From the cell containing the given text, extract its center point as [X, Y] coordinate. 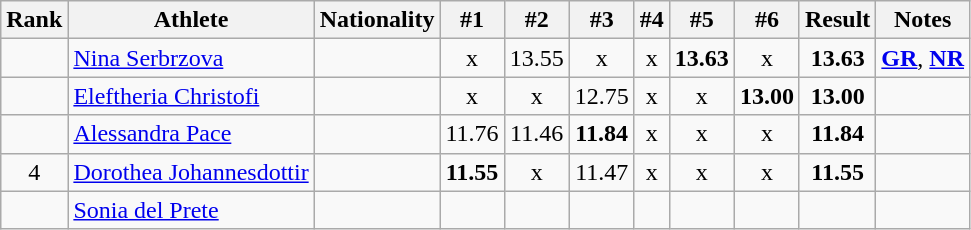
Alessandra Pace [191, 134]
#2 [536, 20]
Eleftheria Christofi [191, 96]
11.76 [472, 134]
Result [837, 20]
11.46 [536, 134]
#4 [652, 20]
Nationality [377, 20]
#5 [702, 20]
Notes [923, 20]
13.55 [536, 58]
12.75 [602, 96]
Athlete [191, 20]
Rank [34, 20]
11.47 [602, 172]
Sonia del Prete [191, 210]
#3 [602, 20]
#1 [472, 20]
4 [34, 172]
GR, NR [923, 58]
#6 [766, 20]
Dorothea Johannesdottir [191, 172]
Nina Serbrzova [191, 58]
